Search for the cell housing the specified text and yield its [x, y] center coordinate. 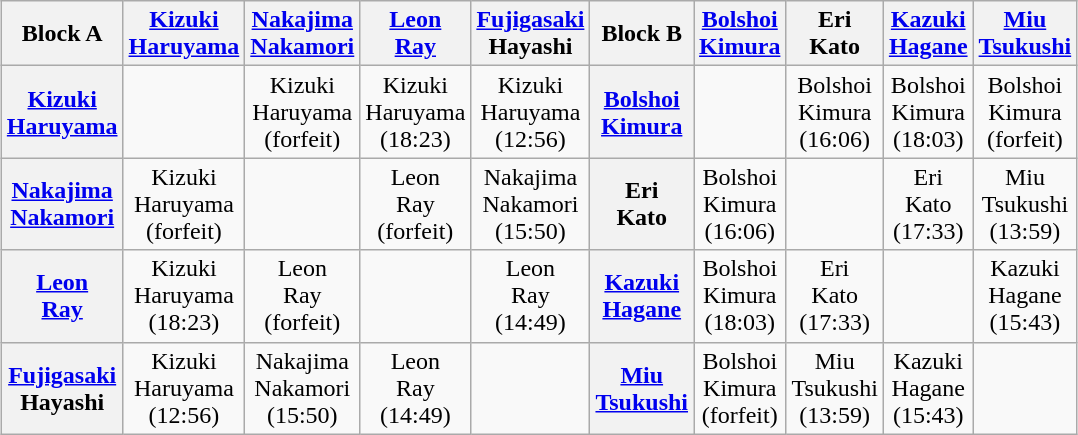
Block B [642, 34]
Block A [62, 34]
